Search for the cell housing the specified text and yield its (X, Y) center coordinate. 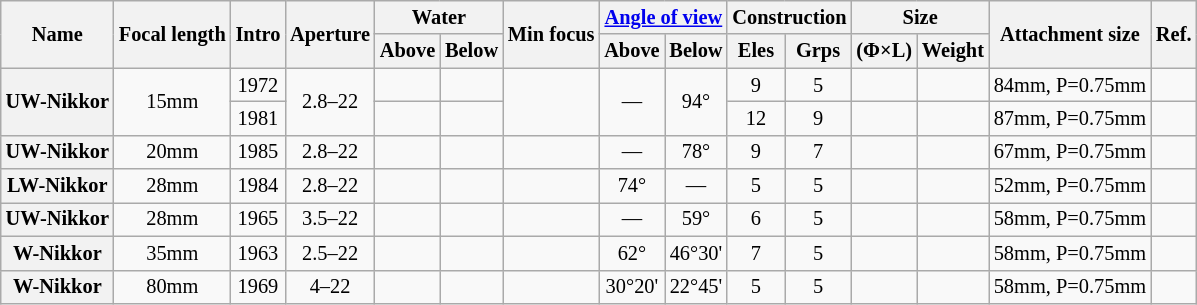
Intro (258, 34)
80mm (172, 287)
84mm, P=0.75mm (1070, 85)
Attachment size (1070, 34)
1965 (258, 219)
78° (696, 152)
Focal length (172, 34)
12 (756, 118)
LW-Nikkor (58, 186)
1984 (258, 186)
52mm, P=0.75mm (1070, 186)
20mm (172, 152)
Grps (818, 51)
Size (920, 17)
Name (58, 34)
6 (756, 219)
4–22 (330, 287)
46°30' (696, 253)
2.5–22 (330, 253)
1985 (258, 152)
22°45' (696, 287)
15mm (172, 102)
1972 (258, 85)
Construction (789, 17)
Ref. (1174, 34)
62° (632, 253)
Weight (953, 51)
(Φ×L) (884, 51)
Min focus (551, 34)
Eles (756, 51)
35mm (172, 253)
67mm, P=0.75mm (1070, 152)
3.5–22 (330, 219)
Angle of view (663, 17)
Aperture (330, 34)
87mm, P=0.75mm (1070, 118)
94° (696, 102)
1969 (258, 287)
1963 (258, 253)
30°20' (632, 287)
74° (632, 186)
1981 (258, 118)
59° (696, 219)
Water (439, 17)
